Scan for the cell matching the given text and deliver its [x, y] coordinate at center. 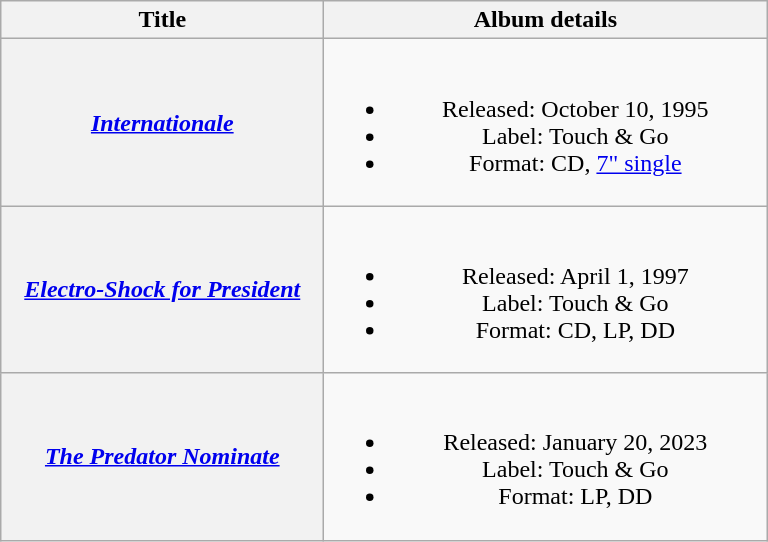
Released: January 20, 2023Label: Touch & GoFormat: LP, DD [546, 456]
Released: October 10, 1995Label: Touch & GoFormat: CD, 7" single [546, 122]
Released: April 1, 1997Label: Touch & GoFormat: CD, LP, DD [546, 290]
Electro-Shock for President [162, 290]
The Predator Nominate [162, 456]
Title [162, 20]
Album details [546, 20]
Internationale [162, 122]
